Extract the (X, Y) coordinate from the center of the cell holding the provided text.  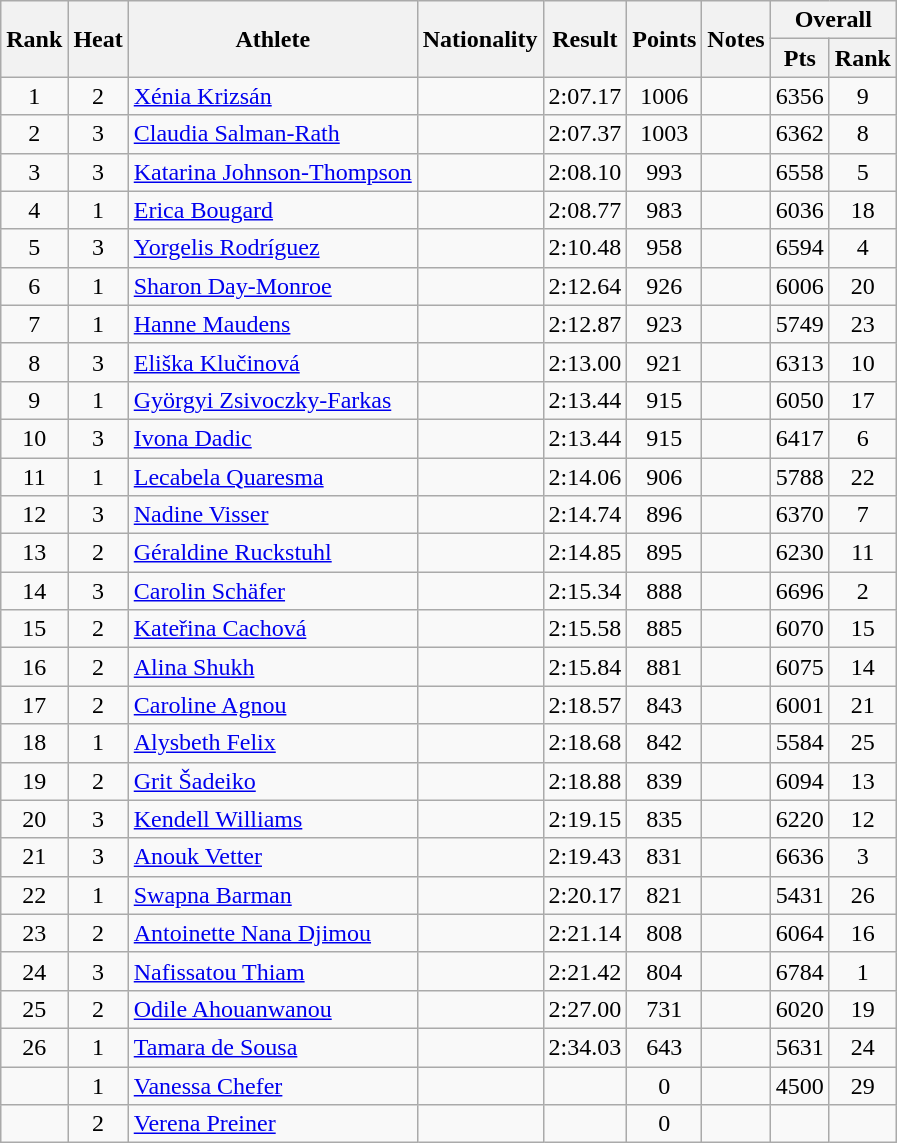
2:34.03 (585, 1047)
5788 (800, 477)
Heat (98, 39)
5431 (800, 895)
Ivona Dadic (272, 438)
Points (664, 39)
843 (664, 705)
2:27.00 (585, 1009)
Vanessa Chefer (272, 1085)
5749 (800, 324)
2:12.64 (585, 286)
906 (664, 477)
6094 (800, 781)
6370 (800, 515)
Carolin Schäfer (272, 591)
Yorgelis Rodríguez (272, 248)
Alina Shukh (272, 667)
Eliška Klučinová (272, 362)
6696 (800, 591)
2:14.74 (585, 515)
5584 (800, 743)
731 (664, 1009)
2:19.43 (585, 857)
2:18.68 (585, 743)
Odile Ahouanwanou (272, 1009)
Györgyi Zsivoczky-Farkas (272, 400)
Erica Bougard (272, 210)
Kateřina Cachová (272, 629)
2:15.34 (585, 591)
Athlete (272, 39)
Result (585, 39)
6636 (800, 857)
2:15.58 (585, 629)
5631 (800, 1047)
842 (664, 743)
2:10.48 (585, 248)
2:18.88 (585, 781)
958 (664, 248)
29 (862, 1085)
Hanne Maudens (272, 324)
2:07.17 (585, 96)
2:14.85 (585, 553)
Géraldine Ruckstuhl (272, 553)
923 (664, 324)
Katarina Johnson-Thompson (272, 172)
6594 (800, 248)
6313 (800, 362)
6356 (800, 96)
Nadine Visser (272, 515)
Tamara de Sousa (272, 1047)
2:21.14 (585, 933)
6001 (800, 705)
Nafissatou Thiam (272, 971)
6070 (800, 629)
Anouk Vetter (272, 857)
6050 (800, 400)
804 (664, 971)
831 (664, 857)
1003 (664, 134)
921 (664, 362)
6036 (800, 210)
Lecabela Quaresma (272, 477)
6006 (800, 286)
Overall (833, 20)
Swapna Barman (272, 895)
Verena Preiner (272, 1124)
6075 (800, 667)
Nationality (480, 39)
Grit Šadeiko (272, 781)
895 (664, 553)
6020 (800, 1009)
2:21.42 (585, 971)
2:15.84 (585, 667)
Claudia Salman-Rath (272, 134)
2:14.06 (585, 477)
835 (664, 819)
Kendell Williams (272, 819)
926 (664, 286)
6064 (800, 933)
Xénia Krizsán (272, 96)
6220 (800, 819)
Alysbeth Felix (272, 743)
6558 (800, 172)
6362 (800, 134)
881 (664, 667)
808 (664, 933)
2:13.00 (585, 362)
896 (664, 515)
Caroline Agnou (272, 705)
Notes (736, 39)
6230 (800, 553)
Sharon Day-Monroe (272, 286)
1006 (664, 96)
888 (664, 591)
2:07.37 (585, 134)
885 (664, 629)
821 (664, 895)
2:20.17 (585, 895)
2:08.77 (585, 210)
Pts (800, 58)
839 (664, 781)
Antoinette Nana Djimou (272, 933)
2:12.87 (585, 324)
983 (664, 210)
2:08.10 (585, 172)
2:18.57 (585, 705)
6784 (800, 971)
6417 (800, 438)
993 (664, 172)
643 (664, 1047)
2:19.15 (585, 819)
4500 (800, 1085)
